Return the (x, y) coordinate for the center point of the cell that contains the specified text.  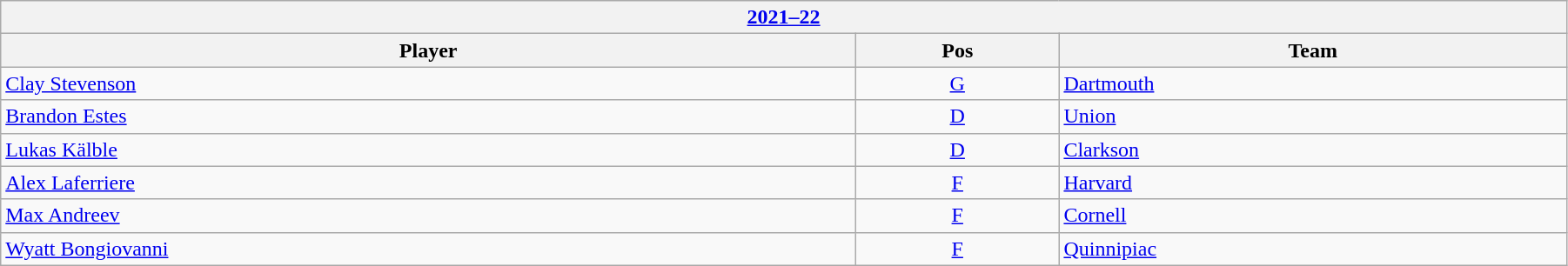
Max Andreev (428, 216)
Dartmouth (1313, 83)
Alex Laferriere (428, 183)
Player (428, 50)
Pos (957, 50)
Team (1313, 50)
Brandon Estes (428, 116)
Quinnipiac (1313, 249)
Clay Stevenson (428, 83)
Union (1313, 116)
2021–22 (784, 17)
G (957, 83)
Wyatt Bongiovanni (428, 249)
Lukas Kälble (428, 150)
Clarkson (1313, 150)
Cornell (1313, 216)
Harvard (1313, 183)
